Find where the given text appears and provide that cell's center as (X, Y) coordinate. 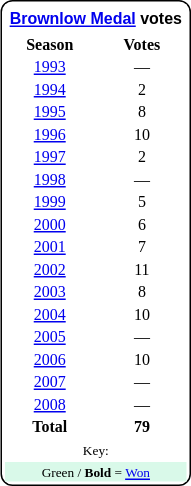
2007 (50, 382)
1998 (50, 180)
2003 (50, 292)
7 (142, 247)
2001 (50, 247)
1997 (50, 157)
1995 (50, 112)
2008 (50, 404)
5 (142, 202)
79 (142, 427)
Key: (96, 450)
1999 (50, 202)
1994 (50, 90)
2006 (50, 360)
Season (50, 44)
Votes (142, 44)
2000 (50, 224)
2004 (50, 314)
1996 (50, 134)
1993 (50, 67)
6 (142, 224)
2005 (50, 337)
2002 (50, 270)
11 (142, 270)
Brownlow Medal votes (96, 18)
Green / Bold = Won (96, 472)
Total (50, 427)
